For the text-containing cell, return its midpoint in [X, Y] coordinate format. 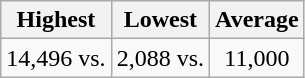
14,496 vs. [56, 58]
2,088 vs. [160, 58]
Highest [56, 20]
Average [258, 20]
11,000 [258, 58]
Lowest [160, 20]
